From the cell containing the given text, extract its center point as (x, y) coordinate. 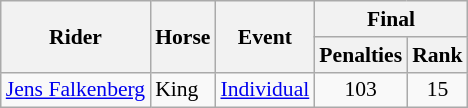
103 (360, 90)
Individual (264, 90)
15 (438, 90)
Event (264, 36)
Final (390, 19)
Rank (438, 55)
Rider (76, 36)
Penalties (360, 55)
King (182, 90)
Jens Falkenberg (76, 90)
Horse (182, 36)
